Provide the [X, Y] coordinate of the cell's center where the given text is located.  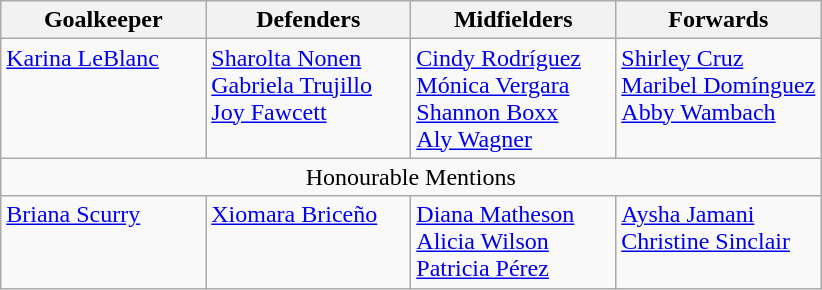
Aysha Jamani Christine Sinclair [718, 242]
Briana Scurry [104, 242]
Xiomara Briceño [308, 242]
Forwards [718, 20]
Shirley Cruz Maribel Domínguez Abby Wambach [718, 98]
Karina LeBlanc [104, 98]
Defenders [308, 20]
Sharolta Nonen Gabriela Trujillo Joy Fawcett [308, 98]
Honourable Mentions [411, 177]
Cindy Rodríguez Mónica Vergara Shannon Boxx Aly Wagner [514, 98]
Midfielders [514, 20]
Diana Matheson Alicia Wilson Patricia Pérez [514, 242]
Goalkeeper [104, 20]
